Provide the [x, y] coordinate of the cell's center where the given text is located.  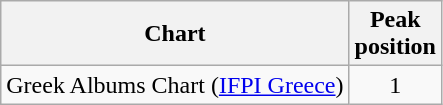
Chart [175, 34]
1 [395, 85]
Peakposition [395, 34]
Greek Albums Chart (IFPI Greece) [175, 85]
